Find where the given text appears and provide that cell's center as (X, Y) coordinate. 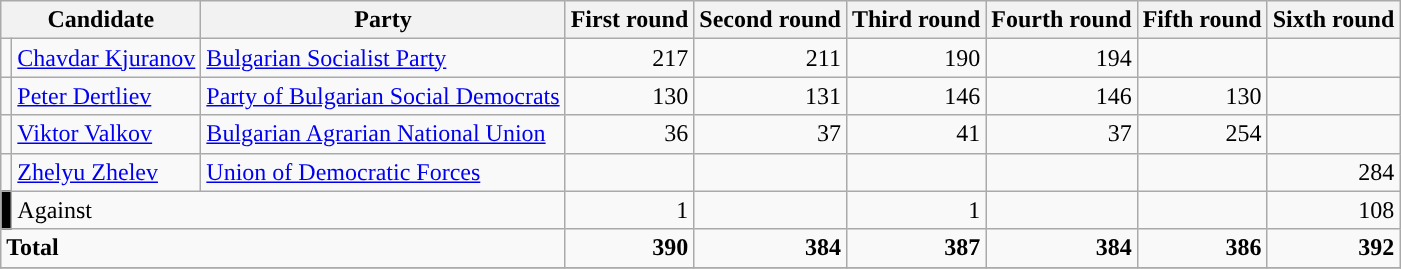
108 (1334, 210)
392 (1334, 248)
390 (630, 248)
41 (916, 134)
Party (383, 20)
Against (288, 210)
Zhelyu Zhelev (106, 172)
Third round (916, 20)
Chavdar Kjuranov (106, 58)
194 (1062, 58)
Party of Bulgarian Social Democrats (383, 96)
211 (770, 58)
36 (630, 134)
217 (630, 58)
131 (770, 96)
Candidate (101, 20)
Viktor Valkov (106, 134)
Sixth round (1334, 20)
387 (916, 248)
Fifth round (1202, 20)
Second round (770, 20)
Bulgarian Agrarian National Union (383, 134)
Peter Dertliev (106, 96)
Bulgarian Socialist Party (383, 58)
Fourth round (1062, 20)
First round (630, 20)
190 (916, 58)
284 (1334, 172)
386 (1202, 248)
Total (283, 248)
Union of Democratic Forces (383, 172)
254 (1202, 134)
